Find where the given text appears and provide that cell's center as [X, Y] coordinate. 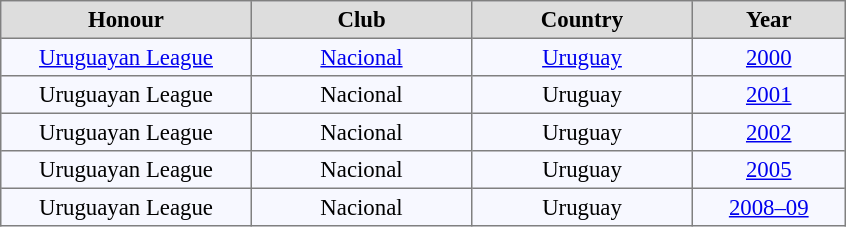
Year [768, 20]
2001 [768, 95]
Country [582, 20]
Honour [126, 20]
Club [361, 20]
2008–09 [768, 207]
2005 [768, 170]
2002 [768, 132]
2000 [768, 57]
